Output the [x, y] coordinate of the center of the cell containing the given text.  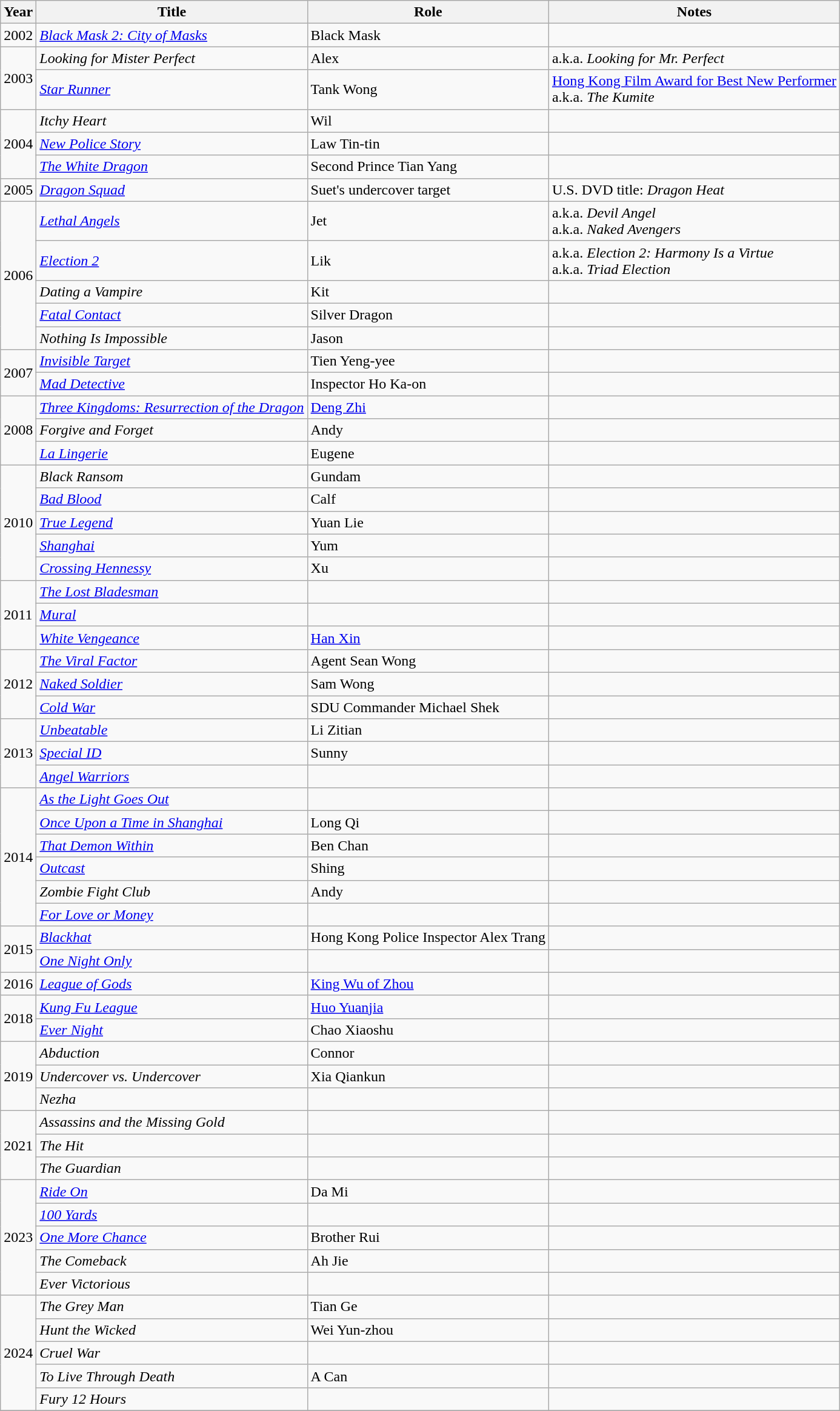
a.k.a. Election 2: Harmony Is a Virtue a.k.a. Triad Election [694, 261]
Once Upon a Time in Shanghai [172, 822]
Deng Zhi [428, 407]
Black Mask 2: City of Masks [172, 35]
2011 [18, 615]
Election 2 [172, 261]
Dating a Vampire [172, 292]
Zombie Fight Club [172, 892]
Sam Wong [428, 684]
Han Xin [428, 638]
Calf [428, 499]
The Guardian [172, 1169]
Inspector Ho Ka-on [428, 384]
Jason [428, 338]
Tien Yeng-yee [428, 361]
Crossing Hennessy [172, 569]
Huo Yuanjia [428, 1007]
Kung Fu League [172, 1007]
Abduction [172, 1053]
2005 [18, 190]
Mad Detective [172, 384]
Special ID [172, 753]
Lethal Angels [172, 221]
The Hit [172, 1146]
2016 [18, 984]
Unbeatable [172, 730]
The Viral Factor [172, 661]
Brother Rui [428, 1238]
Hong Kong Film Award for Best New Performer a.k.a. The Kumite [694, 90]
Lik [428, 261]
Li Zitian [428, 730]
2004 [18, 144]
White Vengeance [172, 638]
Bad Blood [172, 499]
Ever Night [172, 1030]
Black Ransom [172, 476]
As the Light Goes Out [172, 799]
La Lingerie [172, 453]
Law Tin-tin [428, 144]
Gundam [428, 476]
The White Dragon [172, 167]
Year [18, 12]
A Can [428, 1376]
One More Chance [172, 1238]
Jet [428, 221]
Xia Qiankun [428, 1076]
2014 [18, 857]
Agent Sean Wong [428, 661]
Silver Dragon [428, 315]
Chao Xiaoshu [428, 1030]
2006 [18, 275]
Notes [694, 12]
Looking for Mister Perfect [172, 58]
Dragon Squad [172, 190]
Second Prince Tian Yang [428, 167]
Nothing Is Impossible [172, 338]
Naked Soldier [172, 684]
New Police Story [172, 144]
2012 [18, 684]
2015 [18, 949]
2019 [18, 1076]
Shanghai [172, 545]
Forgive and Forget [172, 430]
True Legend [172, 522]
Hunt the Wicked [172, 1330]
Wei Yun-zhou [428, 1330]
That Demon Within [172, 846]
Star Runner [172, 90]
Ever Victorious [172, 1284]
King Wu of Zhou [428, 984]
Black Mask [428, 35]
Kit [428, 292]
Shing [428, 869]
One Night Only [172, 961]
Eugene [428, 453]
Invisible Target [172, 361]
2013 [18, 753]
2008 [18, 430]
U.S. DVD title: Dragon Heat [694, 190]
Mural [172, 615]
a.k.a. Looking for Mr. Perfect [694, 58]
Cold War [172, 707]
a.k.a. Devil Angel a.k.a. Naked Avengers [694, 221]
Itchy Heart [172, 121]
Ride On [172, 1192]
2018 [18, 1018]
Tank Wong [428, 90]
League of Gods [172, 984]
Blackhat [172, 938]
2023 [18, 1238]
Alex [428, 58]
Hong Kong Police Inspector Alex Trang [428, 938]
Assassins and the Missing Gold [172, 1122]
The Comeback [172, 1261]
Sunny [428, 753]
Angel Warriors [172, 776]
Fury 12 Hours [172, 1399]
2003 [18, 78]
Long Qi [428, 822]
Three Kingdoms: Resurrection of the Dragon [172, 407]
The Lost Bladesman [172, 592]
2010 [18, 522]
2007 [18, 373]
Title [172, 12]
2002 [18, 35]
SDU Commander Michael Shek [428, 707]
Ben Chan [428, 846]
Connor [428, 1053]
Xu [428, 569]
100 Yards [172, 1215]
Yum [428, 545]
Wil [428, 121]
The Grey Man [172, 1307]
Role [428, 12]
Yuan Lie [428, 522]
Cruel War [172, 1353]
Da Mi [428, 1192]
Fatal Contact [172, 315]
Ah Jie [428, 1261]
Nezha [172, 1099]
For Love or Money [172, 915]
Outcast [172, 869]
Suet's undercover target [428, 190]
Undercover vs. Undercover [172, 1076]
To Live Through Death [172, 1376]
Tian Ge [428, 1307]
2024 [18, 1353]
2021 [18, 1146]
